Output the (X, Y) coordinate of the center of the cell containing the given text.  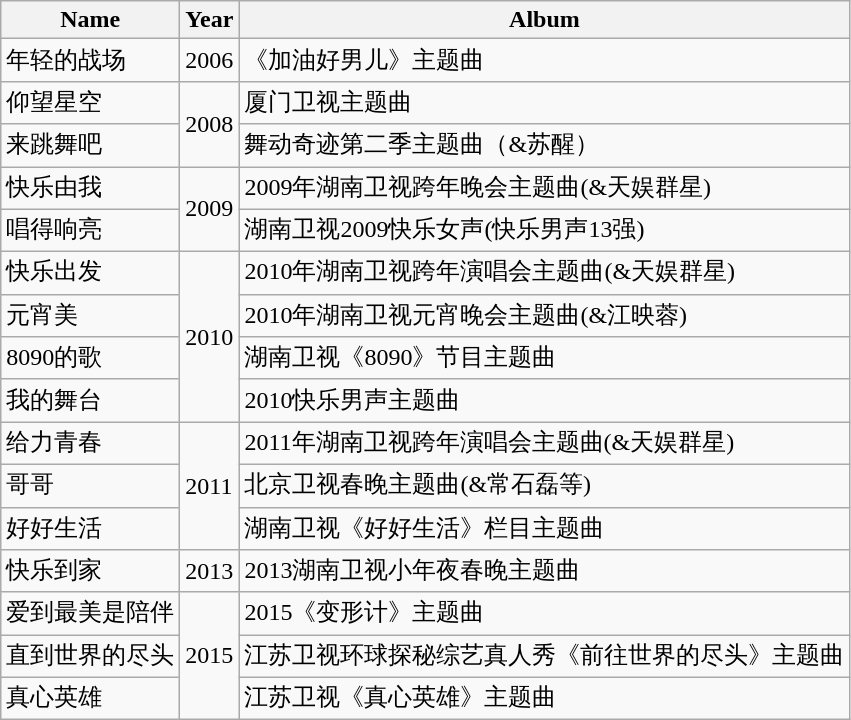
湖南卫视《8090》节目主题曲 (544, 358)
舞动奇迹第二季主题曲（&苏醒） (544, 146)
厦门卫视主题曲 (544, 102)
真心英雄 (90, 698)
唱得响亮 (90, 230)
江苏卫视《真心英雄》主题曲 (544, 698)
8090的歌 (90, 358)
来跳舞吧 (90, 146)
2015《变形计》主题曲 (544, 614)
年轻的战场 (90, 60)
2008 (210, 124)
2006 (210, 60)
我的舞台 (90, 400)
好好生活 (90, 528)
2015 (210, 656)
北京卫视春晚主题曲(&常石磊等) (544, 486)
元宵美 (90, 316)
2013湖南卫视小年夜春晚主题曲 (544, 572)
2011 (210, 486)
Name (90, 20)
湖南卫视2009快乐女声(快乐男声13强) (544, 230)
2010年湖南卫视跨年演唱会主题曲(&天娱群星) (544, 274)
2010年湖南卫视元宵晚会主题曲(&江映蓉) (544, 316)
爱到最美是陪伴 (90, 614)
《加油好男儿》主题曲 (544, 60)
直到世界的尽头 (90, 656)
仰望星空 (90, 102)
给力青春 (90, 444)
Year (210, 20)
2009年湖南卫视跨年晚会主题曲(&天娱群星) (544, 188)
快乐出发 (90, 274)
2010快乐男声主题曲 (544, 400)
2011年湖南卫视跨年演唱会主题曲(&天娱群星) (544, 444)
快乐到家 (90, 572)
哥哥 (90, 486)
Album (544, 20)
湖南卫视《好好生活》栏目主题曲 (544, 528)
2013 (210, 572)
江苏卫视环球探秘综艺真人秀《前往世界的尽头》主题曲 (544, 656)
快乐由我 (90, 188)
2010 (210, 337)
2009 (210, 208)
